Return (x, y) of the center of cell containing provided text 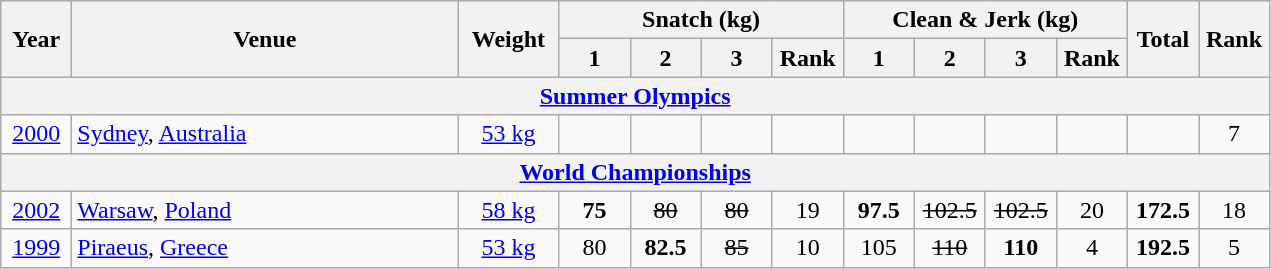
Total (1162, 39)
82.5 (666, 248)
10 (808, 248)
1999 (36, 248)
Year (36, 39)
192.5 (1162, 248)
18 (1234, 210)
105 (878, 248)
Summer Olympics (636, 96)
Warsaw, Poland (265, 210)
85 (736, 248)
20 (1092, 210)
Sydney, Australia (265, 134)
Piraeus, Greece (265, 248)
2000 (36, 134)
Clean & Jerk (kg) (985, 20)
2002 (36, 210)
World Championships (636, 172)
58 kg (508, 210)
5 (1234, 248)
97.5 (878, 210)
Weight (508, 39)
Snatch (kg) (701, 20)
4 (1092, 248)
75 (594, 210)
19 (808, 210)
172.5 (1162, 210)
7 (1234, 134)
Venue (265, 39)
